Return the (x, y) coordinate for the center point of the cell that contains the specified text.  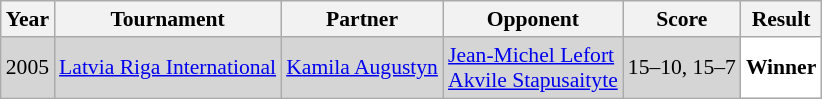
Opponent (533, 19)
Year (28, 19)
Winner (782, 68)
Kamila Augustyn (362, 68)
Latvia Riga International (168, 68)
15–10, 15–7 (682, 68)
2005 (28, 68)
Jean-Michel Lefort Akvile Stapusaityte (533, 68)
Tournament (168, 19)
Score (682, 19)
Result (782, 19)
Partner (362, 19)
